Scan for the cell matching the given text and deliver its (x, y) coordinate at center. 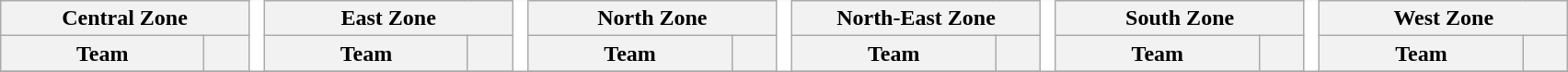
South Zone (1180, 18)
North Zone (652, 18)
West Zone (1444, 18)
Central Zone (125, 18)
East Zone (388, 18)
North-East Zone (917, 18)
